Determine the [X, Y] coordinate at the center of the cell enclosing the given text.  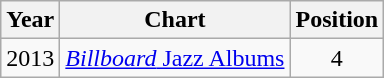
Year [30, 20]
4 [337, 58]
Chart [175, 20]
Billboard Jazz Albums [175, 58]
2013 [30, 58]
Position [337, 20]
